Return the (x, y) coordinate for the center point of the cell that contains the specified text.  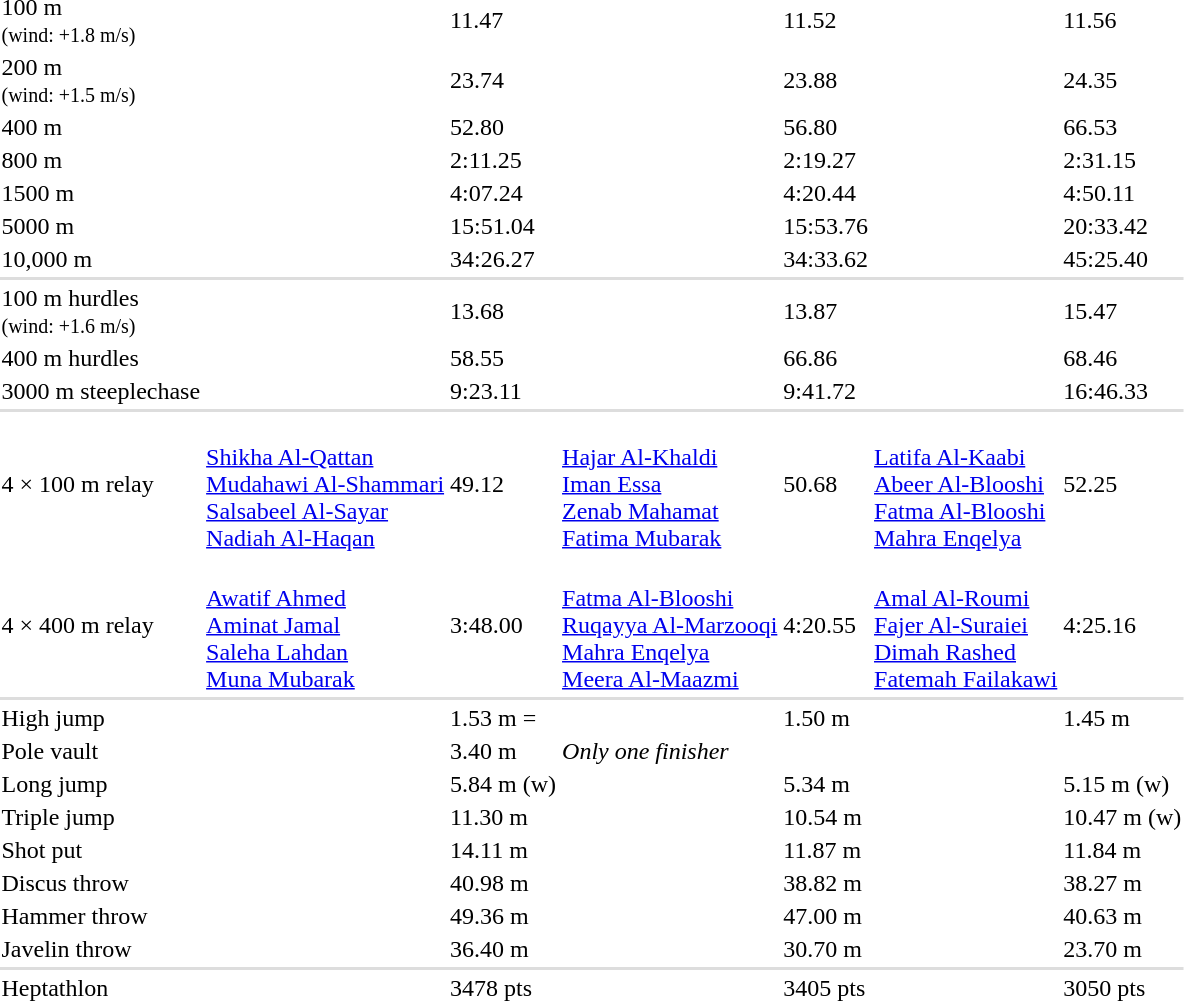
40.63 m (1122, 916)
15:51.04 (504, 226)
Triple jump (101, 817)
400 m hurdles (101, 358)
9:41.72 (826, 391)
66.53 (1122, 127)
4:20.44 (826, 193)
Javelin throw (101, 949)
10.54 m (826, 817)
23.88 (826, 80)
Long jump (101, 784)
4:20.55 (826, 625)
Amal Al-RoumiFajer Al-SuraieiDimah RashedFatemah Failakawi (966, 625)
High jump (101, 718)
400 m (101, 127)
15.47 (1122, 312)
66.86 (826, 358)
3:48.00 (504, 625)
58.55 (504, 358)
24.35 (1122, 80)
10,000 m (101, 259)
56.80 (826, 127)
23.74 (504, 80)
5.34 m (826, 784)
50.68 (826, 484)
Only one finisher (872, 751)
15:53.76 (826, 226)
3.40 m (504, 751)
13.68 (504, 312)
Latifa Al-KaabiAbeer Al-BlooshiFatma Al-BlooshiMahra Enqelya (966, 484)
100 m hurdles(wind: +1.6 m/s) (101, 312)
2:19.27 (826, 160)
14.11 m (504, 850)
20:33.42 (1122, 226)
47.00 m (826, 916)
Discus throw (101, 883)
4:25.16 (1122, 625)
Awatif AhmedAminat JamalSaleha LahdanMuna Mubarak (326, 625)
36.40 m (504, 949)
30.70 m (826, 949)
Hajar Al-KhaldiIman EssaZenab MahamatFatima Mubarak (670, 484)
40.98 m (504, 883)
4:50.11 (1122, 193)
38.27 m (1122, 883)
5.84 m (w) (504, 784)
11.87 m (826, 850)
11.84 m (1122, 850)
Shikha Al-QattanMudahawi Al-ShammariSalsabeel Al-SayarNadiah Al-Haqan (326, 484)
38.82 m (826, 883)
34:33.62 (826, 259)
Shot put (101, 850)
9:23.11 (504, 391)
52.80 (504, 127)
4 × 100 m relay (101, 484)
Hammer throw (101, 916)
1.50 m (826, 718)
34:26.27 (504, 259)
10.47 m (w) (1122, 817)
200 m(wind: +1.5 m/s) (101, 80)
16:46.33 (1122, 391)
Pole vault (101, 751)
13.87 (826, 312)
49.12 (504, 484)
4:07.24 (504, 193)
1.53 m = (504, 718)
45:25.40 (1122, 259)
5.15 m (w) (1122, 784)
2:11.25 (504, 160)
23.70 m (1122, 949)
52.25 (1122, 484)
68.46 (1122, 358)
49.36 m (504, 916)
5000 m (101, 226)
Fatma Al-BlooshiRuqayya Al-MarzooqiMahra EnqelyaMeera Al-Maazmi (670, 625)
11.30 m (504, 817)
800 m (101, 160)
2:31.15 (1122, 160)
1.45 m (1122, 718)
1500 m (101, 193)
3000 m steeplechase (101, 391)
4 × 400 m relay (101, 625)
